Pinpoint the cell where the given text exists, returning its [x, y] midpoint coordinate. 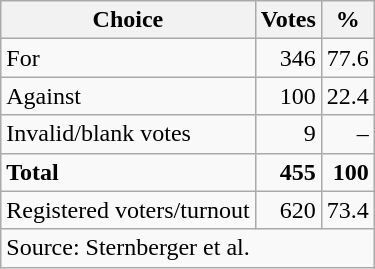
22.4 [348, 96]
Choice [128, 20]
620 [288, 210]
– [348, 134]
For [128, 58]
% [348, 20]
73.4 [348, 210]
Total [128, 172]
Votes [288, 20]
77.6 [348, 58]
346 [288, 58]
9 [288, 134]
Invalid/blank votes [128, 134]
Source: Sternberger et al. [188, 248]
Against [128, 96]
455 [288, 172]
Registered voters/turnout [128, 210]
